Identify which cell holds the provided text, then report its [X, Y] central coordinate. 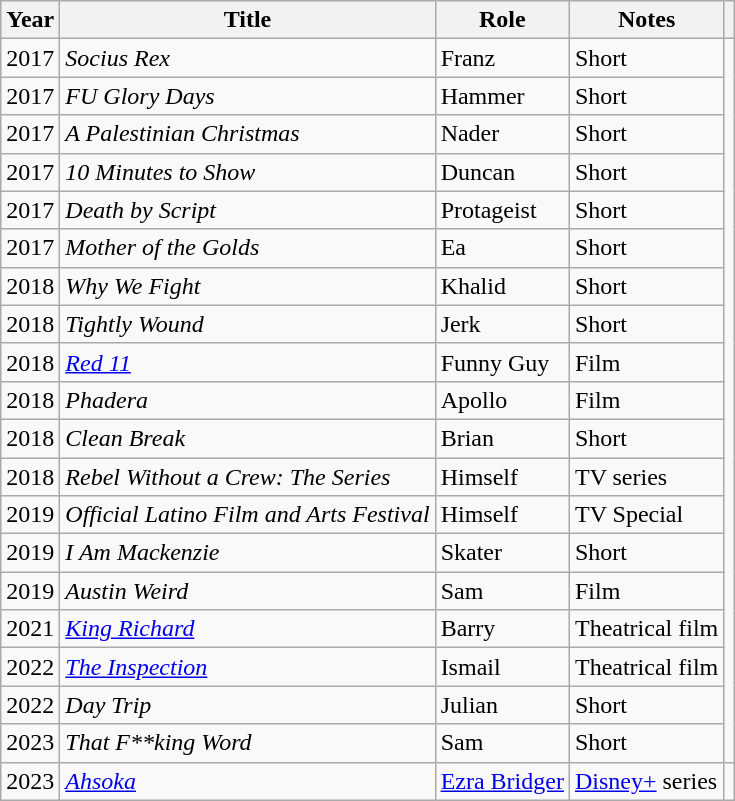
Ahsoka [248, 781]
Ismail [502, 667]
I Am Mackenzie [248, 553]
Protageist [502, 210]
TV series [646, 477]
Title [248, 20]
Year [30, 20]
Tightly Wound [248, 324]
Funny Guy [502, 362]
Official Latino Film and Arts Festival [248, 515]
Death by Script [248, 210]
Skater [502, 553]
Jerk [502, 324]
Apollo [502, 400]
Ea [502, 248]
Khalid [502, 286]
Duncan [502, 172]
10 Minutes to Show [248, 172]
The Inspection [248, 667]
Mother of the Golds [248, 248]
TV Special [646, 515]
Rebel Without a Crew: The Series [248, 477]
Brian [502, 438]
Clean Break [248, 438]
Franz [502, 58]
Socius Rex [248, 58]
Phadera [248, 400]
Notes [646, 20]
2021 [30, 629]
Austin Weird [248, 591]
Red 11 [248, 362]
Role [502, 20]
Day Trip [248, 705]
A Palestinian Christmas [248, 134]
Hammer [502, 96]
Nader [502, 134]
King Richard [248, 629]
Why We Fight [248, 286]
Disney+ series [646, 781]
Ezra Bridger [502, 781]
That F**king Word [248, 743]
Barry [502, 629]
FU Glory Days [248, 96]
Julian [502, 705]
